Provide the [x, y] coordinate of the cell's center where the given text is located.  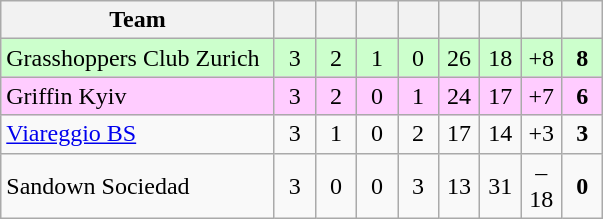
Grasshoppers Club Zurich [138, 58]
Team [138, 20]
31 [500, 186]
18 [500, 58]
14 [500, 134]
Viareggio BS [138, 134]
+8 [542, 58]
Griffin Kyiv [138, 96]
26 [460, 58]
+7 [542, 96]
6 [582, 96]
–18 [542, 186]
Sandown Sociedad [138, 186]
13 [460, 186]
8 [582, 58]
24 [460, 96]
+3 [542, 134]
